Find where the given text appears and provide that cell's center as (x, y) coordinate. 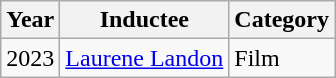
Laurene Landon (144, 58)
2023 (30, 58)
Year (30, 20)
Film (282, 58)
Inductee (144, 20)
Category (282, 20)
